Pinpoint the cell where the given text exists, returning its (x, y) midpoint coordinate. 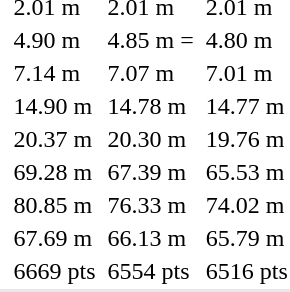
6516 pts (246, 271)
7.01 m (246, 73)
65.53 m (246, 172)
6554 pts (150, 271)
4.90 m (54, 40)
7.14 m (54, 73)
74.02 m (246, 205)
7.07 m (150, 73)
69.28 m (54, 172)
76.33 m (150, 205)
19.76 m (246, 139)
6669 pts (54, 271)
80.85 m (54, 205)
67.39 m (150, 172)
14.90 m (54, 106)
14.78 m (150, 106)
4.80 m (246, 40)
14.77 m (246, 106)
67.69 m (54, 238)
20.37 m (54, 139)
66.13 m (150, 238)
20.30 m (150, 139)
4.85 m = (150, 40)
65.79 m (246, 238)
